Identify which cell holds the provided text, then report its (X, Y) central coordinate. 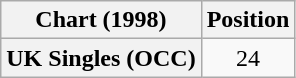
Position (248, 20)
Chart (1998) (101, 20)
UK Singles (OCC) (101, 58)
24 (248, 58)
